For the text-containing cell, return its midpoint in (X, Y) coordinate format. 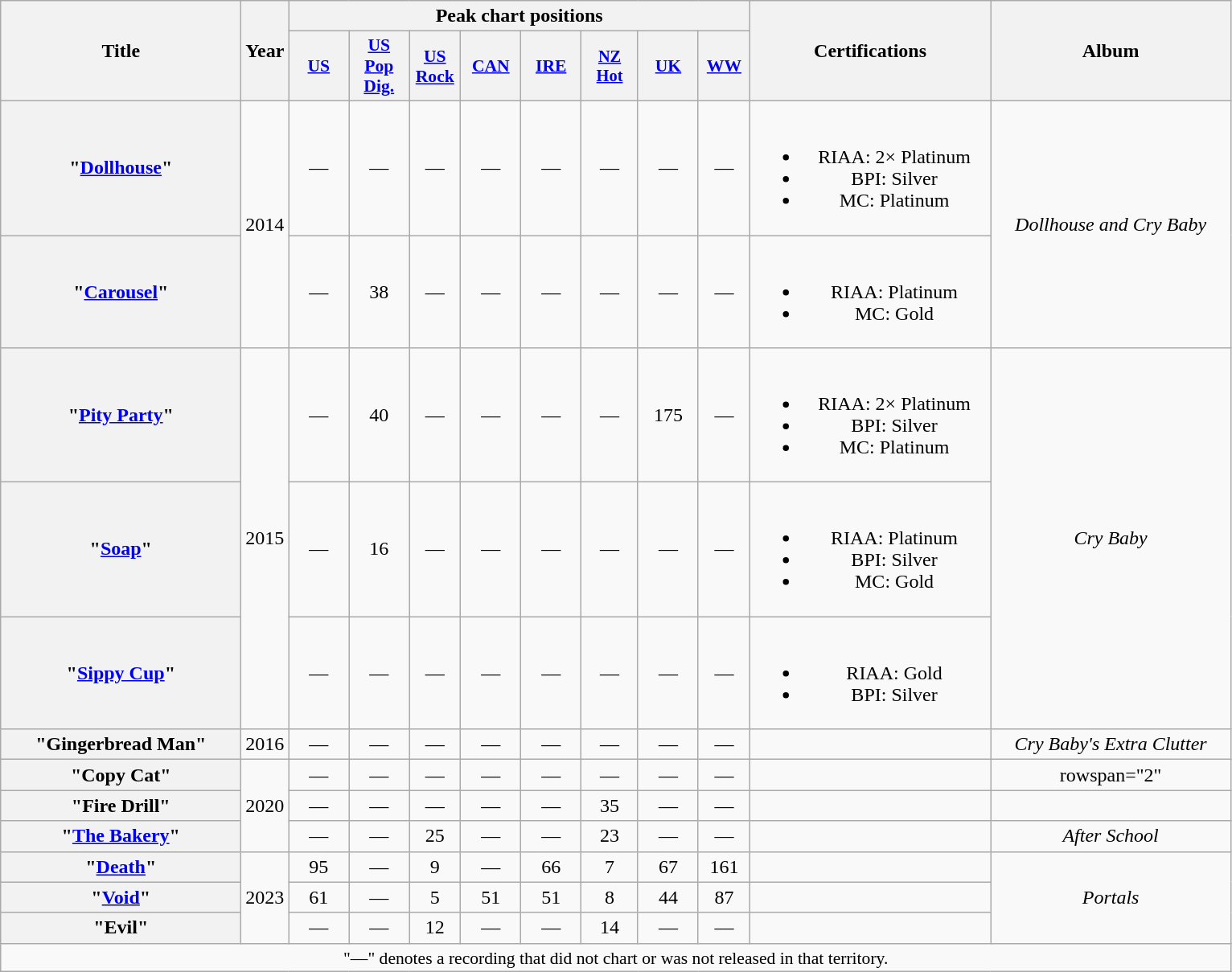
7 (610, 867)
"Soap" (121, 550)
2015 (265, 539)
67 (667, 867)
"Gingerbread Man" (121, 744)
"Evil" (121, 928)
14 (610, 928)
RIAA: PlatinumMC: Gold (870, 291)
rowspan="2" (1111, 775)
RIAA: PlatinumBPI: SilverMC: Gold (870, 550)
RIAA: GoldBPI: Silver (870, 673)
87 (724, 897)
12 (435, 928)
95 (318, 867)
"Copy Cat" (121, 775)
8 (610, 897)
Certifications (870, 51)
CAN (491, 66)
Cry Baby's Extra Clutter (1111, 744)
2016 (265, 744)
2020 (265, 806)
After School (1111, 836)
IRE (552, 66)
Peak chart positions (519, 16)
25 (435, 836)
Cry Baby (1111, 539)
"—" denotes a recording that did not chart or was not released in that territory. (616, 958)
9 (435, 867)
US (318, 66)
"Pity Party" (121, 415)
Year (265, 51)
23 (610, 836)
USPopDig. (380, 66)
Album (1111, 51)
38 (380, 291)
Dollhouse and Cry Baby (1111, 224)
61 (318, 897)
175 (667, 415)
66 (552, 867)
44 (667, 897)
"Sippy Cup" (121, 673)
"Fire Drill" (121, 806)
2014 (265, 224)
Title (121, 51)
"The Bakery" (121, 836)
WW (724, 66)
"Void" (121, 897)
USRock (435, 66)
Portals (1111, 897)
UK (667, 66)
5 (435, 897)
"Death" (121, 867)
161 (724, 867)
35 (610, 806)
"Carousel" (121, 291)
2023 (265, 897)
"Dollhouse" (121, 167)
40 (380, 415)
16 (380, 550)
NZHot (610, 66)
